Find where the given text appears and provide that cell's center as (x, y) coordinate. 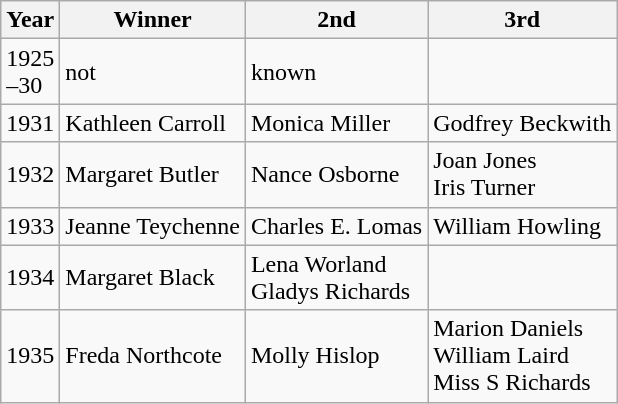
1931 (30, 123)
Marion DanielsWilliam LairdMiss S Richards (522, 356)
Year (30, 20)
known (336, 72)
Winner (153, 20)
William Howling (522, 226)
Joan JonesIris Turner (522, 174)
1933 (30, 226)
3rd (522, 20)
1932 (30, 174)
Charles E. Lomas (336, 226)
2nd (336, 20)
Freda Northcote (153, 356)
1925–30 (30, 72)
Margaret Butler (153, 174)
1935 (30, 356)
Kathleen Carroll (153, 123)
1934 (30, 278)
Margaret Black (153, 278)
Lena WorlandGladys Richards (336, 278)
Nance Osborne (336, 174)
Monica Miller (336, 123)
not (153, 72)
Godfrey Beckwith (522, 123)
Molly Hislop (336, 356)
Jeanne Teychenne (153, 226)
